Identify which cell holds the provided text, then report its [X, Y] central coordinate. 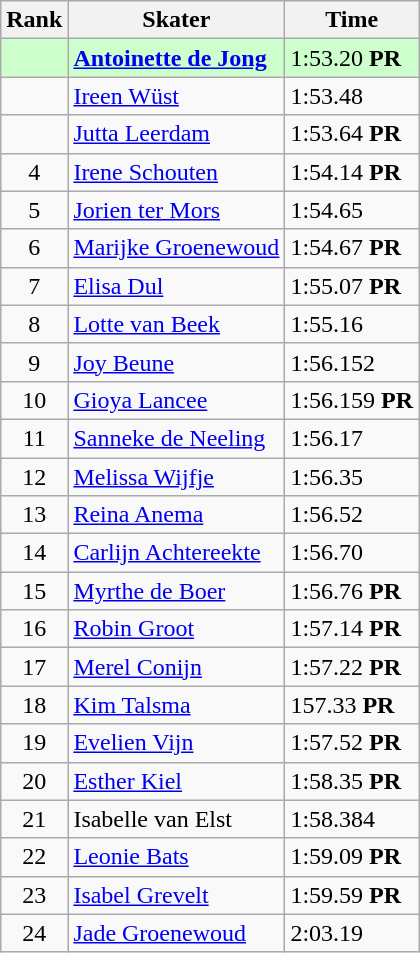
Time [352, 20]
Joy Beune [176, 362]
Jade Groenewoud [176, 933]
Carlijn Achtereekte [176, 553]
1:55.16 [352, 324]
17 [34, 667]
1:57.52 PR [352, 743]
Merel Conijn [176, 667]
Irene Schouten [176, 172]
6 [34, 248]
Kim Talsma [176, 705]
20 [34, 781]
5 [34, 210]
1:59.59 PR [352, 895]
Rank [34, 20]
Jutta Leerdam [176, 134]
1:57.22 PR [352, 667]
2:03.19 [352, 933]
1:53.48 [352, 96]
Marijke Groenewoud [176, 248]
12 [34, 477]
16 [34, 629]
Skater [176, 20]
22 [34, 857]
4 [34, 172]
1:53.64 PR [352, 134]
Robin Groot [176, 629]
21 [34, 819]
Lotte van Beek [176, 324]
11 [34, 438]
14 [34, 553]
18 [34, 705]
Melissa Wijfje [176, 477]
1:54.14 PR [352, 172]
Esther Kiel [176, 781]
1:56.159 PR [352, 400]
Isabelle van Elst [176, 819]
1:58.384 [352, 819]
1:57.14 PR [352, 629]
23 [34, 895]
Ireen Wüst [176, 96]
Sanneke de Neeling [176, 438]
Myrthe de Boer [176, 591]
1:55.07 PR [352, 286]
1:54.65 [352, 210]
1:56.70 [352, 553]
9 [34, 362]
Elisa Dul [176, 286]
1:56.35 [352, 477]
1:59.09 PR [352, 857]
Gioya Lancee [176, 400]
Jorien ter Mors [176, 210]
15 [34, 591]
Antoinette de Jong [176, 58]
1:56.17 [352, 438]
Reina Anema [176, 515]
1:58.35 PR [352, 781]
Evelien Vijn [176, 743]
10 [34, 400]
19 [34, 743]
7 [34, 286]
24 [34, 933]
Leonie Bats [176, 857]
Isabel Grevelt [176, 895]
13 [34, 515]
1:53.20 PR [352, 58]
1:56.52 [352, 515]
8 [34, 324]
1:54.67 PR [352, 248]
1:56.76 PR [352, 591]
157.33 PR [352, 705]
1:56.152 [352, 362]
